Search for the cell housing the specified text and yield its (x, y) center coordinate. 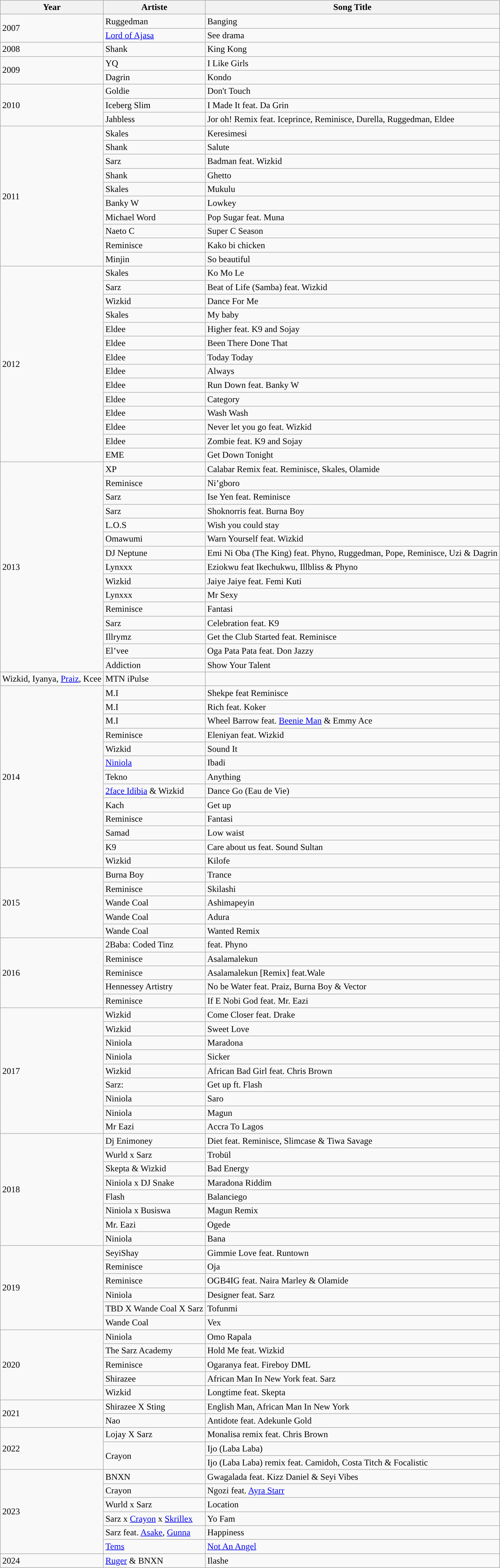
Skilashi (353, 889)
See drama (353, 35)
The Sarz Academy (154, 1351)
2008 (52, 49)
feat. Phyno (353, 945)
Warn Yourself feat. Wizkid (353, 539)
Don't Touch (353, 91)
Always (353, 371)
OGB4IG feat. Naira Marley & Olamide (353, 1281)
Keresimesi (353, 133)
Maradona (353, 1043)
2017 (52, 1071)
Low waist (353, 833)
Mr Eazi (154, 1127)
Higher feat. K9 and Sojay (353, 329)
Oga Pata Pata feat. Don Jazzy (353, 651)
Designer feat. Sarz (353, 1294)
Adura (353, 917)
Ogaranya feat. Fireboy DML (353, 1365)
Come Closer feat. Drake (353, 1015)
Maradona Riddim (353, 1183)
King Kong (353, 49)
Kach (154, 805)
Oja (353, 1267)
Flash (154, 1197)
Been There Done That (353, 343)
Ni’gboro (353, 483)
Today Today (353, 357)
Accra To Lagos (353, 1127)
Illrymz (154, 637)
2018 (52, 1190)
2022 (52, 1449)
Magun (353, 1113)
Ilashe (353, 1561)
Eziokwu feat Ikechukwu, Illbliss & Phyno (353, 567)
Beat of Life (Samba) feat. Wizkid (353, 287)
Year (52, 7)
Bad Energy (353, 1169)
Magun Remix (353, 1211)
Michael Word (154, 217)
2014 (52, 777)
Addiction (154, 665)
El’vee (154, 651)
Lowkey (353, 203)
EME (154, 455)
Salute (353, 147)
Song Title (353, 7)
Goldie (154, 91)
Pop Sugar feat. Muna (353, 217)
Samad (154, 833)
Ashimapeyin (353, 903)
Balanciego (353, 1197)
Ngozi feat. Ayra Starr (353, 1490)
Ruggedman (154, 21)
2015 (52, 903)
Wash Wash (353, 413)
Emi Ni Oba (The King) feat. Phyno, Ruggedman, Pope, Reminisce, Uzi & Dagrin (353, 553)
2010 (52, 105)
Badman feat. Wizkid (353, 161)
I Made It feat. Da Grin (353, 105)
SeyiShay (154, 1253)
Mr. Eazi (154, 1225)
Shirazee (154, 1379)
Banky W (154, 203)
Jahbless (154, 119)
Tems (154, 1547)
2Baba: Coded Tinz (154, 945)
Monalisa remix feat. Chris Brown (353, 1435)
Mukulu (353, 189)
Nao (154, 1421)
Location (353, 1504)
TBD X Wande Coal X Sarz (154, 1309)
2face Idibia & Wizkid (154, 791)
Anything (353, 777)
2016 (52, 973)
Eleniyan feat. Wizkid (353, 735)
Tekno (154, 777)
Ko Mo Le (353, 273)
Get Down Tonight (353, 455)
Mr Sexy (353, 595)
2009 (52, 70)
Ise Yen feat. Reminisce (353, 497)
2019 (52, 1287)
Dagrin (154, 77)
Calabar Remix feat. Reminisce, Skales, Olamide (353, 469)
Yo Fam (353, 1519)
Get up ft. Flash (353, 1085)
African Bad Girl feat. Chris Brown (353, 1071)
L.O.S (154, 525)
XP (154, 469)
Ijo (Laba Laba) remix feat. Camidoh, Costa Titch & Focalistic (353, 1462)
Rich feat. Koker (353, 707)
Get the Club Started feat. Reminisce (353, 637)
Kondo (353, 77)
Happiness (353, 1533)
English Man, African Man In New York (353, 1407)
Skepta & Wizkid (154, 1169)
Sarz: (154, 1085)
Show Your Talent (353, 665)
Wheel Barrow feat. Beenie Man & Emmy Ace (353, 721)
Gwagalada feat. Kizz Daniel & Seyi Vibes (353, 1476)
2012 (52, 364)
Wizkid, Iyanya, Praiz, Kcee (52, 679)
My baby (353, 315)
Trobül (353, 1155)
African Man In New York feat. Sarz (353, 1379)
Care about us feat. Sound Sultan (353, 847)
Run Down feat. Banky W (353, 385)
Get up (353, 805)
BNXN (154, 1476)
Celebration feat. K9 (353, 623)
Asalamalekun [Remix] feat.Wale (353, 973)
Shoknorris feat. Burna Boy (353, 511)
Never let you go feat. Wizkid (353, 427)
Jaiye Jaiye feat. Femi Kuti (353, 581)
Longtime feat. Skepta (353, 1393)
Wanted Remix (353, 931)
Minjin (154, 259)
I Like Girls (353, 63)
K9 (154, 847)
If E Nobi God feat. Mr. Eazi (353, 1001)
Asalamalekun (353, 959)
Kako bi chicken (353, 245)
YQ (154, 63)
Iceberg Slim (154, 105)
Shekpe feat Reminisce (353, 693)
Ijo (Laba Laba) (353, 1449)
Kilofe (353, 861)
Hold Me feat. Wizkid (353, 1351)
Sound It (353, 749)
Trance (353, 875)
Dance For Me (353, 301)
Super C Season (353, 231)
2021 (52, 1414)
DJ Neptune (154, 553)
Ogede (353, 1225)
Ghetto (353, 175)
Jor oh! Remix feat. Iceprince, Reminisce, Durella, Ruggedman, Eldee (353, 119)
Banging (353, 21)
Sicker (353, 1057)
Sarz x Crayon x Skrillex (154, 1519)
2011 (52, 196)
2023 (52, 1511)
Hennessey Artistry (154, 987)
So beautiful (353, 259)
2007 (52, 28)
Ruger & BNXN (154, 1561)
2024 (52, 1561)
No be Water feat. Praiz, Burna Boy & Vector (353, 987)
Niniola x Busiswa (154, 1211)
Omawumi (154, 539)
Niniola x DJ Snake (154, 1183)
Burna Boy (154, 875)
Dj Enimoney (154, 1141)
Lojay X Sarz (154, 1435)
2020 (52, 1365)
Omo Rapala (353, 1337)
Category (353, 399)
Gimmie Love feat. Runtown (353, 1253)
Dance Go (Eau de Vie) (353, 791)
Sweet Love (353, 1029)
Vex (353, 1323)
Naeto C (154, 231)
Diet feat. Reminisce, Slimcase & Tiwa Savage (353, 1141)
Shirazee X Sting (154, 1407)
Wish you could stay (353, 525)
Artiste (154, 7)
Not An Angel (353, 1547)
Ibadi (353, 763)
Bana (353, 1239)
Saro (353, 1099)
Zombie feat. K9 and Sojay (353, 441)
Tofunmi (353, 1309)
Antidote feat. Adekunle Gold (353, 1421)
Sarz feat. Asake, Gunna (154, 1533)
Lord of Ajasa (154, 35)
MTN iPulse (154, 679)
2013 (52, 567)
